Search for the cell housing the specified text and yield its (x, y) center coordinate. 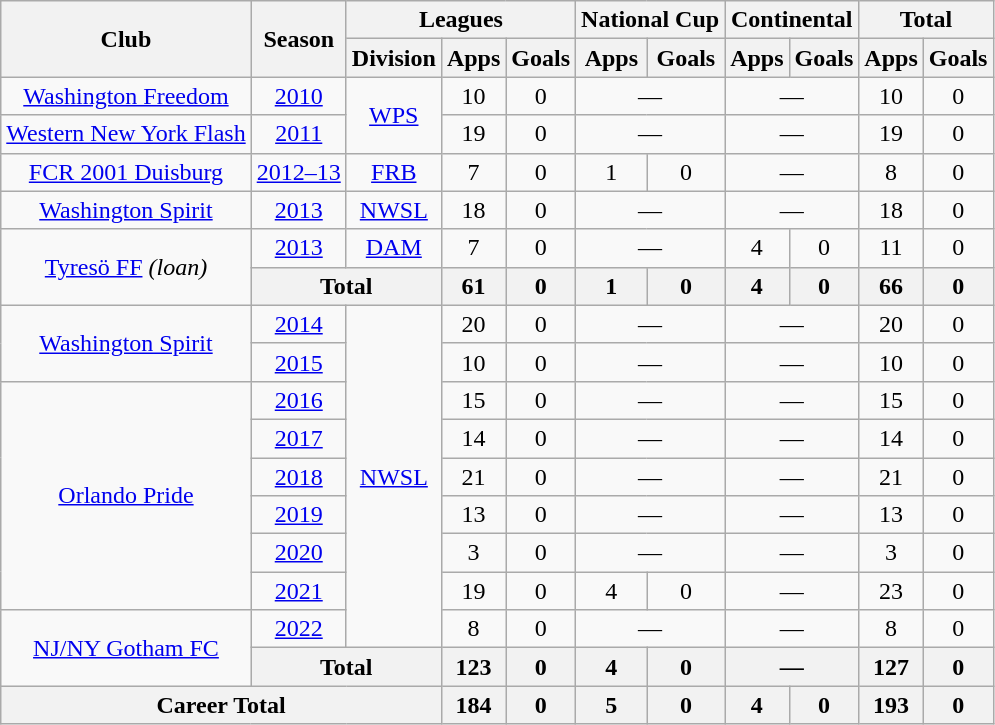
2015 (298, 362)
2018 (298, 477)
FRB (394, 172)
127 (891, 667)
2019 (298, 515)
Career Total (222, 705)
Tyresö FF (loan) (126, 267)
2011 (298, 134)
123 (473, 667)
2022 (298, 629)
2016 (298, 400)
Club (126, 39)
61 (473, 286)
Leagues (460, 20)
Division (394, 58)
193 (891, 705)
WPS (394, 115)
Season (298, 39)
Continental (792, 20)
National Cup (650, 20)
Orlando Pride (126, 495)
Washington Freedom (126, 96)
2014 (298, 324)
NJ/NY Gotham FC (126, 648)
Western New York Flash (126, 134)
23 (891, 591)
DAM (394, 248)
2017 (298, 438)
FCR 2001 Duisburg (126, 172)
5 (612, 705)
2020 (298, 553)
2010 (298, 96)
11 (891, 248)
184 (473, 705)
2021 (298, 591)
2012–13 (298, 172)
66 (891, 286)
